Provide the [x, y] coordinate of the cell's center where the given text is located.  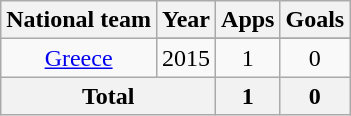
Year [186, 20]
Apps [248, 20]
Greece [79, 58]
Goals [315, 20]
Total [108, 96]
National team [79, 20]
2015 [186, 58]
